Detect which cell encompasses the target text, then output its [x, y] center coordinate. 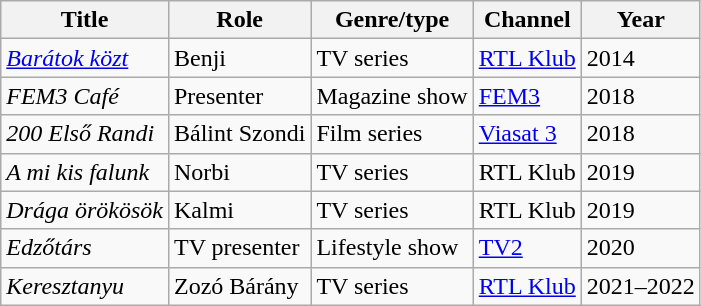
Title [85, 20]
2020 [640, 248]
2014 [640, 58]
FEM3 Café [85, 96]
Benji [239, 58]
TV presenter [239, 248]
Bálint Szondi [239, 134]
2021–2022 [640, 286]
Year [640, 20]
Lifestyle show [392, 248]
Genre/type [392, 20]
Keresztanyu [85, 286]
Drága örökösök [85, 210]
Film series [392, 134]
Channel [527, 20]
Zozó Bárány [239, 286]
FEM3 [527, 96]
Barátok közt [85, 58]
Role [239, 20]
200 Első Randi [85, 134]
Viasat 3 [527, 134]
Kalmi [239, 210]
A mi kis falunk [85, 172]
TV2 [527, 248]
Presenter [239, 96]
Magazine show [392, 96]
Norbi [239, 172]
Edzőtárs [85, 248]
